Determine the [X, Y] coordinate at the center of the cell enclosing the given text.  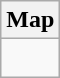
Map [30, 20]
